Pinpoint the cell where the given text exists, returning its (x, y) midpoint coordinate. 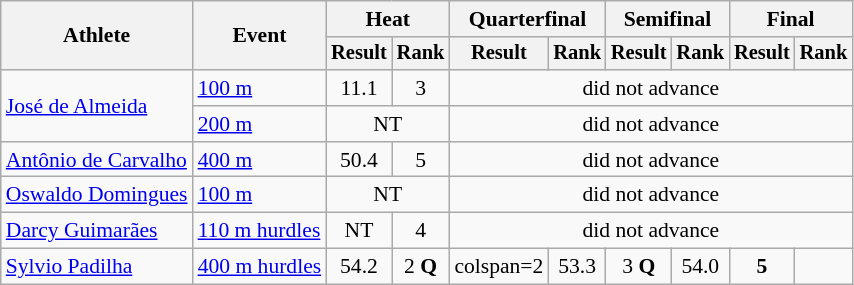
Antônio de Carvalho (97, 160)
Quarterfinal (528, 19)
54.0 (700, 267)
Event (260, 36)
Semifinal (668, 19)
Sylvio Padilha (97, 267)
Darcy Guimarães (97, 231)
3 (421, 88)
50.4 (359, 160)
54.2 (359, 267)
2 Q (421, 267)
Athlete (97, 36)
Final (790, 19)
José de Almeida (97, 106)
110 m hurdles (260, 231)
11.1 (359, 88)
53.3 (577, 267)
Oswaldo Domingues (97, 195)
3 Q (639, 267)
400 m hurdles (260, 267)
4 (421, 231)
400 m (260, 160)
colspan=2 (498, 267)
200 m (260, 124)
Heat (388, 19)
